Determine the (x, y) coordinate at the center of the cell enclosing the given text.  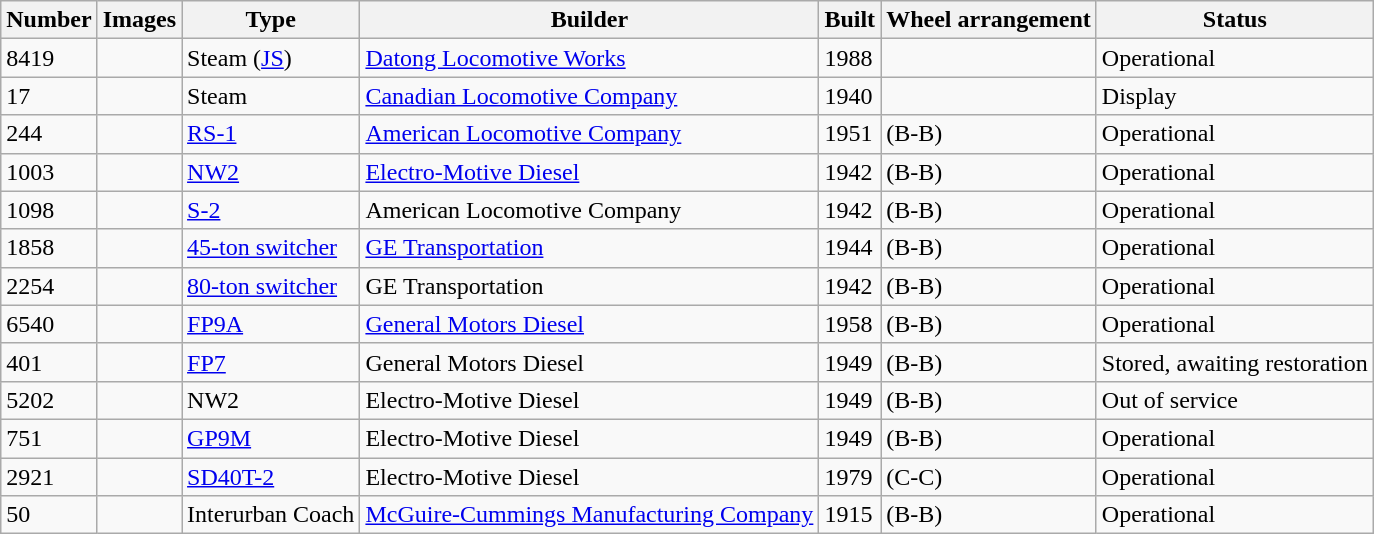
1915 (850, 515)
Canadian Locomotive Company (590, 96)
1858 (49, 248)
Type (271, 20)
McGuire-Cummings Manufacturing Company (590, 515)
Out of service (1234, 400)
S-2 (271, 210)
GP9M (271, 438)
751 (49, 438)
Built (850, 20)
Images (139, 20)
1988 (850, 58)
Interurban Coach (271, 515)
6540 (49, 324)
Wheel arrangement (989, 20)
1979 (850, 477)
Datong Locomotive Works (590, 58)
1003 (49, 172)
FP9A (271, 324)
1098 (49, 210)
2254 (49, 286)
244 (49, 134)
8419 (49, 58)
401 (49, 362)
Steam (271, 96)
1958 (850, 324)
17 (49, 96)
1940 (850, 96)
1944 (850, 248)
Steam (JS) (271, 58)
Status (1234, 20)
45-ton switcher (271, 248)
Display (1234, 96)
2921 (49, 477)
RS-1 (271, 134)
50 (49, 515)
SD40T-2 (271, 477)
1951 (850, 134)
Builder (590, 20)
Number (49, 20)
FP7 (271, 362)
80-ton switcher (271, 286)
Stored, awaiting restoration (1234, 362)
5202 (49, 400)
(C-C) (989, 477)
